Extract the [X, Y] coordinate from the center of the cell holding the provided text.  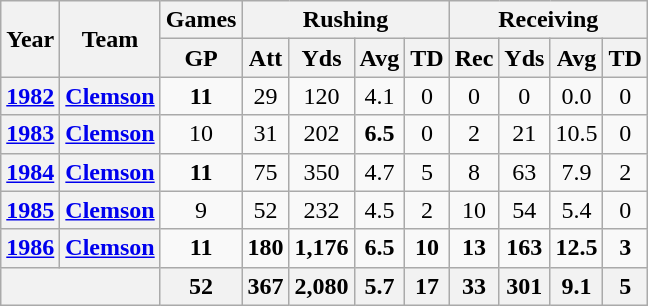
Rec [474, 58]
7.9 [576, 172]
350 [322, 172]
Year [30, 39]
Att [266, 58]
1985 [30, 210]
4.5 [380, 210]
17 [427, 286]
Team [110, 39]
1,176 [322, 248]
9 [201, 210]
4.1 [380, 96]
21 [524, 134]
202 [322, 134]
5.4 [576, 210]
31 [266, 134]
1982 [30, 96]
0.0 [576, 96]
29 [266, 96]
10.5 [576, 134]
54 [524, 210]
9.1 [576, 286]
33 [474, 286]
3 [625, 248]
Receiving [548, 20]
163 [524, 248]
301 [524, 286]
180 [266, 248]
75 [266, 172]
Games [201, 20]
2,080 [322, 286]
4.7 [380, 172]
63 [524, 172]
GP [201, 58]
5.7 [380, 286]
1986 [30, 248]
1984 [30, 172]
1983 [30, 134]
12.5 [576, 248]
8 [474, 172]
367 [266, 286]
232 [322, 210]
120 [322, 96]
13 [474, 248]
Rushing [346, 20]
